Find where the given text appears and provide that cell's center as [X, Y] coordinate. 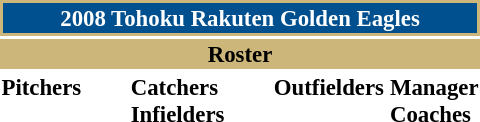
2008 Tohoku Rakuten Golden Eagles [240, 18]
Roster [240, 54]
